Search for the cell housing the specified text and yield its [X, Y] center coordinate. 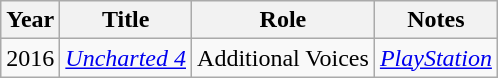
Additional Voices [284, 58]
Title [126, 20]
Uncharted 4 [126, 58]
Role [284, 20]
Year [30, 20]
Notes [436, 20]
PlayStation [436, 58]
2016 [30, 58]
